Provide the (X, Y) coordinate of the cell's center where the given text is located.  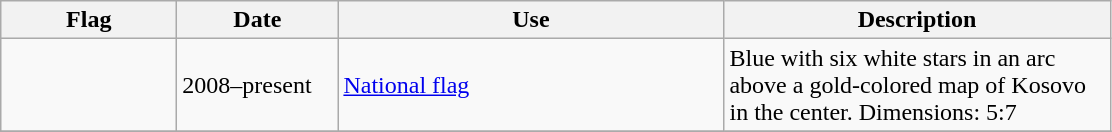
Use (531, 20)
Flag (89, 20)
National flag (531, 85)
2008–present (258, 85)
Blue with six white stars in an arc above a gold-colored map of Kosovo in the center. Dimensions: 5:7 (917, 85)
Description (917, 20)
Date (258, 20)
